Capture the cell that displays the provided text and extract its [X, Y] central coordinate. 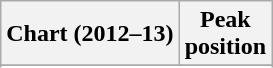
Peakposition [225, 34]
Chart (2012–13) [90, 34]
